Identify which cell holds the provided text, then report its (x, y) central coordinate. 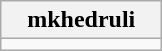
mkhedruli (82, 20)
